Output the (x, y) coordinate of the center of the cell containing the given text.  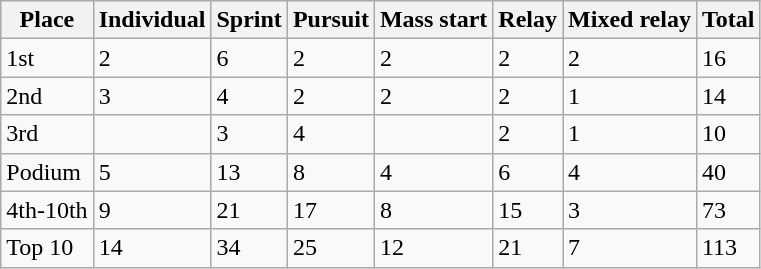
5 (152, 172)
15 (528, 210)
7 (630, 248)
Podium (47, 172)
Mixed relay (630, 20)
Individual (152, 20)
9 (152, 210)
113 (728, 248)
17 (330, 210)
40 (728, 172)
Place (47, 20)
3rd (47, 134)
34 (249, 248)
4th-10th (47, 210)
25 (330, 248)
Relay (528, 20)
13 (249, 172)
73 (728, 210)
Sprint (249, 20)
1st (47, 58)
Total (728, 20)
2nd (47, 96)
Top 10 (47, 248)
16 (728, 58)
Mass start (433, 20)
10 (728, 134)
12 (433, 248)
Pursuit (330, 20)
